Extract the (X, Y) coordinate from the center of the cell holding the provided text.  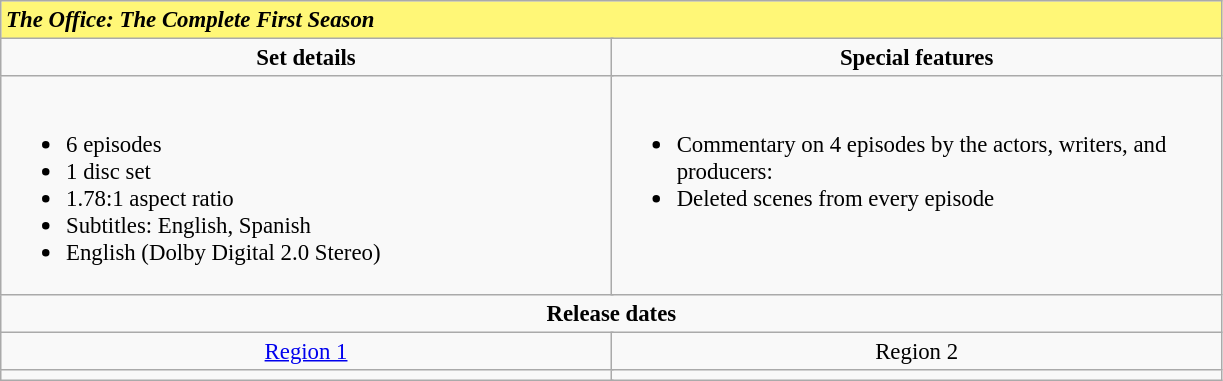
6 episodes1 disc set1.78:1 aspect ratioSubtitles: English, SpanishEnglish (Dolby Digital 2.0 Stereo) (306, 185)
Region 1 (306, 351)
Release dates (612, 313)
Commentary on 4 episodes by the actors, writers, and producers:Deleted scenes from every episode (916, 185)
The Office: The Complete First Season (612, 20)
Special features (916, 58)
Set details (306, 58)
Region 2 (916, 351)
